Provide the (x, y) coordinate of the cell's center where the given text is located.  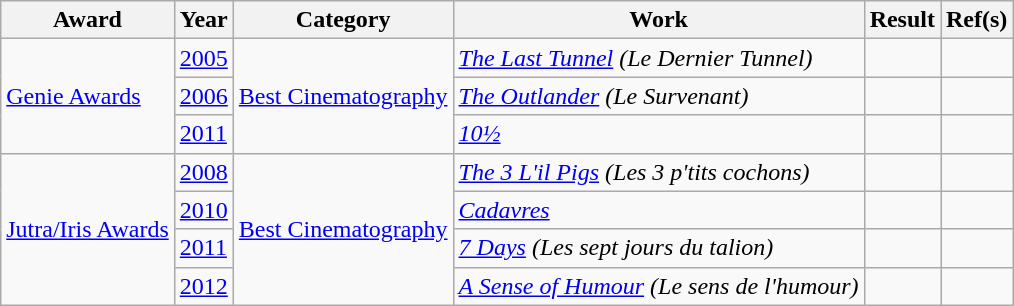
The Outlander (Le Survenant) (658, 96)
Ref(s) (976, 20)
Jutra/Iris Awards (88, 229)
Cadavres (658, 210)
10½ (658, 134)
Category (343, 20)
Year (204, 20)
The 3 L'il Pigs (Les 3 p'tits cochons) (658, 172)
7 Days (Les sept jours du talion) (658, 248)
2012 (204, 286)
The Last Tunnel (Le Dernier Tunnel) (658, 58)
2005 (204, 58)
2010 (204, 210)
2006 (204, 96)
Genie Awards (88, 96)
Result (902, 20)
2008 (204, 172)
Award (88, 20)
A Sense of Humour (Le sens de l'humour) (658, 286)
Work (658, 20)
